Locate the cell with the specified text and output its (X, Y) center coordinate. 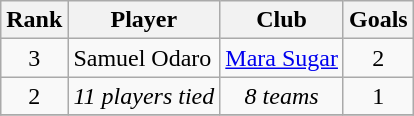
Mara Sugar (282, 58)
Player (144, 20)
Goals (378, 20)
3 (34, 58)
11 players tied (144, 96)
1 (378, 96)
Samuel Odaro (144, 58)
Rank (34, 20)
Club (282, 20)
8 teams (282, 96)
